Pinpoint the cell where the given text exists, returning its (x, y) midpoint coordinate. 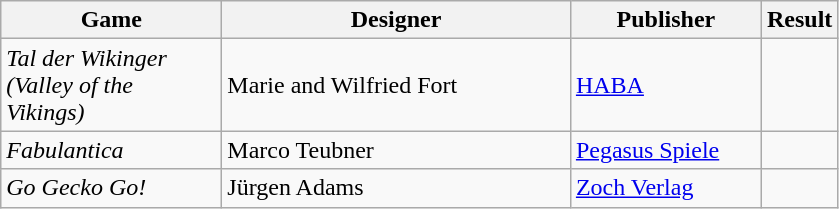
Game (112, 20)
Go Gecko Go! (112, 188)
Tal der Wikinger (Valley of the Vikings) (112, 85)
Publisher (666, 20)
Result (799, 20)
Fabulantica (112, 150)
Designer (396, 20)
Jürgen Adams (396, 188)
Zoch Verlag (666, 188)
Marie and Wilfried Fort (396, 85)
Marco Teubner (396, 150)
Pegasus Spiele (666, 150)
HABA (666, 85)
